Capture the cell that displays the provided text and extract its [X, Y] central coordinate. 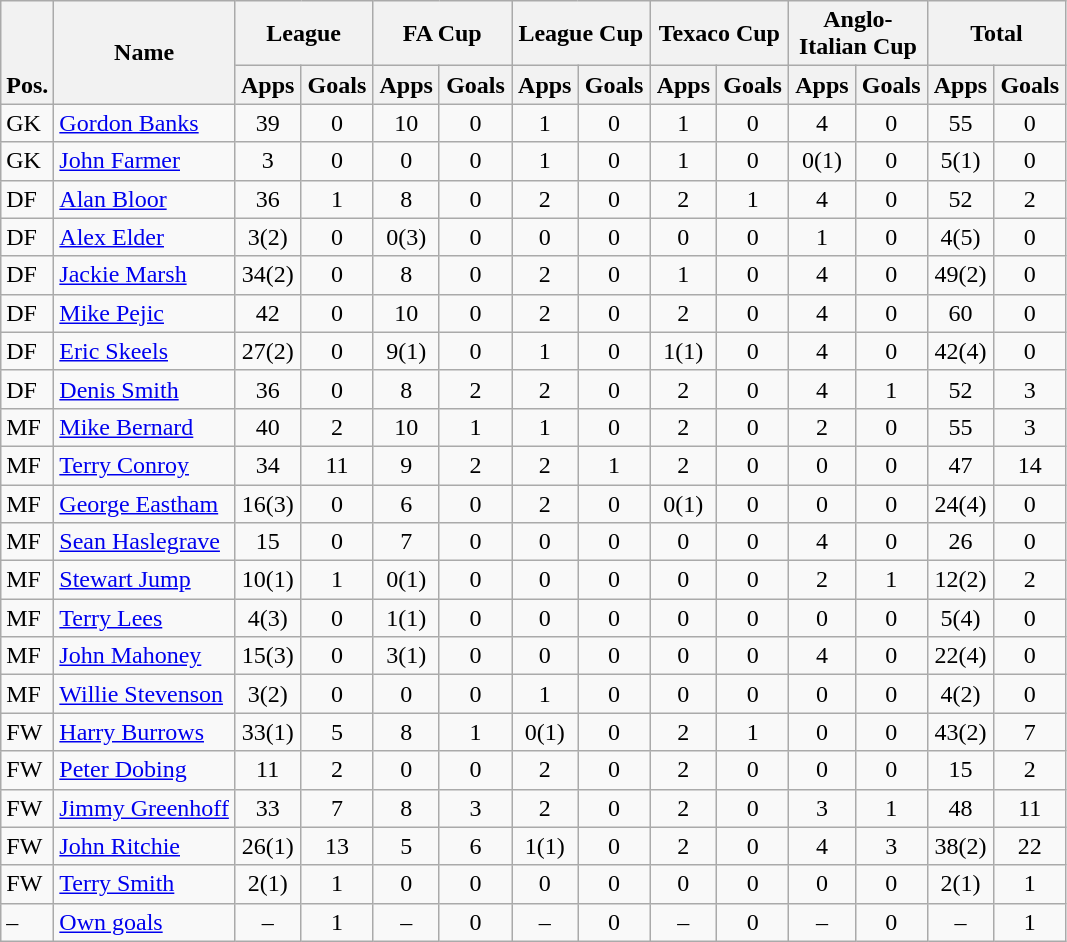
15(3) [268, 656]
43(2) [960, 732]
Terry Conroy [144, 465]
Total [996, 34]
39 [268, 123]
40 [268, 427]
24(4) [960, 503]
Texaco Cup [720, 34]
60 [960, 313]
12(2) [960, 580]
13 [337, 846]
John Ritchie [144, 846]
26(1) [268, 846]
9 [406, 465]
4(2) [960, 694]
Mike Pejic [144, 313]
Peter Dobing [144, 770]
16(3) [268, 503]
5(4) [960, 618]
George Eastham [144, 503]
48 [960, 808]
3(1) [406, 656]
Jackie Marsh [144, 275]
33(1) [268, 732]
34 [268, 465]
4(3) [268, 618]
Terry Lees [144, 618]
FA Cup [442, 34]
League Cup [582, 34]
42(4) [960, 351]
Denis Smith [144, 389]
Pos. [28, 52]
4(5) [960, 237]
Name [144, 52]
Mike Bernard [144, 427]
Harry Burrows [144, 732]
John Mahoney [144, 656]
Anglo-Italian Cup [858, 34]
0(3) [406, 237]
22(4) [960, 656]
10(1) [268, 580]
Gordon Banks [144, 123]
22 [1030, 846]
Sean Haslegrave [144, 542]
47 [960, 465]
Eric Skeels [144, 351]
34(2) [268, 275]
5(1) [960, 161]
Own goals [144, 922]
League [304, 34]
Terry Smith [144, 884]
Alex Elder [144, 237]
9(1) [406, 351]
49(2) [960, 275]
Stewart Jump [144, 580]
Alan Bloor [144, 199]
John Farmer [144, 161]
14 [1030, 465]
38(2) [960, 846]
33 [268, 808]
Willie Stevenson [144, 694]
42 [268, 313]
Jimmy Greenhoff [144, 808]
26 [960, 542]
27(2) [268, 351]
